Find where the given text appears and provide that cell's center as [X, Y] coordinate. 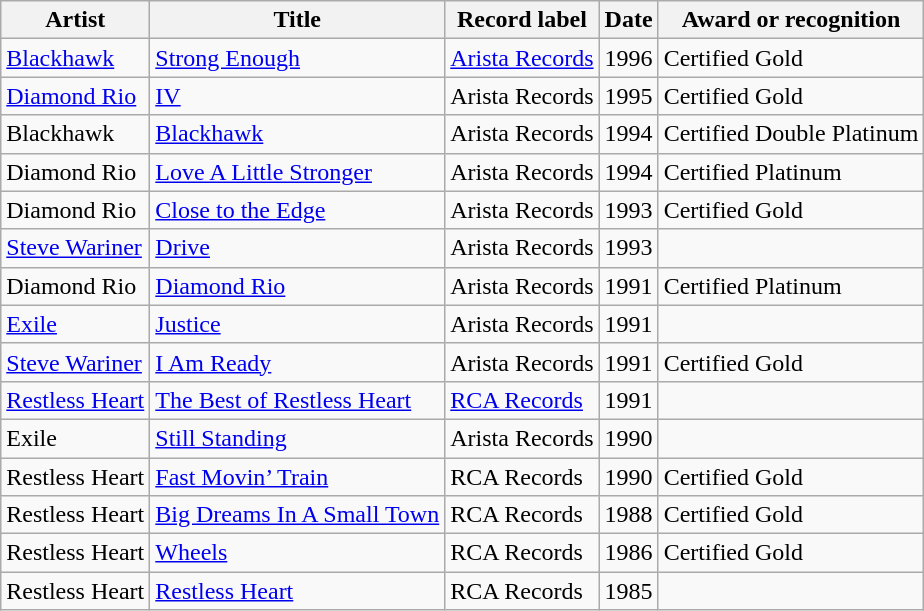
IV [298, 96]
Certified Double Platinum [791, 134]
Title [298, 20]
1996 [628, 58]
Wheels [298, 553]
Close to the Edge [298, 210]
I Am Ready [298, 362]
Date [628, 20]
Award or recognition [791, 20]
1988 [628, 515]
Drive [298, 248]
The Best of Restless Heart [298, 400]
Still Standing [298, 438]
Artist [76, 20]
1995 [628, 96]
Record label [522, 20]
1985 [628, 591]
Justice [298, 324]
Big Dreams In A Small Town [298, 515]
Love A Little Stronger [298, 172]
Strong Enough [298, 58]
1986 [628, 553]
Fast Movin’ Train [298, 477]
